Search for the cell housing the specified text and yield its [x, y] center coordinate. 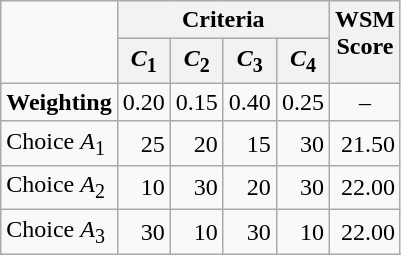
Choice A1 [59, 143]
– [364, 102]
21.50 [364, 143]
C4 [302, 61]
Choice A2 [59, 188]
Weighting [59, 102]
Choice A3 [59, 232]
0.20 [144, 102]
15 [250, 143]
Criteria [223, 20]
0.40 [250, 102]
C3 [250, 61]
25 [144, 143]
WSMScore [364, 42]
0.15 [196, 102]
0.25 [302, 102]
C1 [144, 61]
C2 [196, 61]
